Locate the cell with the specified text and output its [x, y] center coordinate. 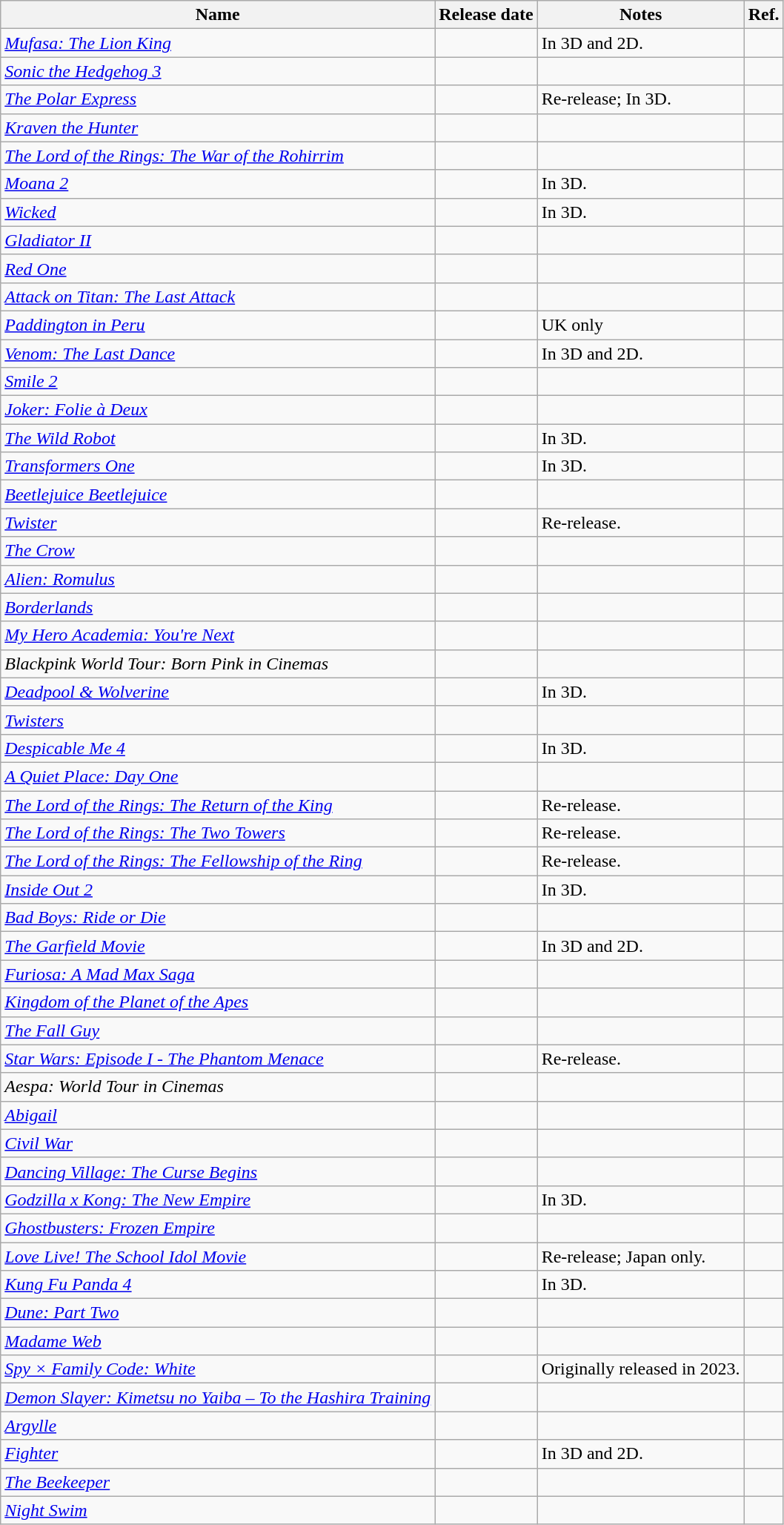
UK only [640, 325]
Dune: Part Two [218, 1313]
Twisters [218, 720]
Mufasa: The Lion King [218, 43]
The Lord of the Rings: The Fellowship of the Ring [218, 861]
Kraven the Hunter [218, 128]
Kingdom of the Planet of the Apes [218, 1002]
Ghostbusters: Frozen Empire [218, 1228]
Sonic the Hedgehog 3 [218, 71]
Beetlejuice Beetlejuice [218, 494]
The Crow [218, 551]
Bad Boys: Ride or Die [218, 918]
The Garfield Movie [218, 946]
Dancing Village: The Curse Begins [218, 1171]
Despicable Me 4 [218, 748]
Name [218, 15]
Ref. [763, 15]
Star Wars: Episode I - The Phantom Menace [218, 1059]
Kung Fu Panda 4 [218, 1285]
Inside Out 2 [218, 890]
The Polar Express [218, 99]
Wicked [218, 212]
Red One [218, 268]
Release date [486, 15]
The Lord of the Rings: The Return of the King [218, 804]
Originally released in 2023. [640, 1369]
Aespa: World Tour in Cinemas [218, 1087]
Twister [218, 523]
The Wild Robot [218, 438]
My Hero Academia: You're Next [218, 635]
Notes [640, 15]
Paddington in Peru [218, 325]
Joker: Folie à Deux [218, 410]
Transformers One [218, 466]
A Quiet Place: Day One [218, 776]
Re-release; Japan only. [640, 1257]
Madame Web [218, 1341]
The Fall Guy [218, 1031]
Borderlands [218, 607]
Deadpool & Wolverine [218, 692]
Demon Slayer: Kimetsu no Yaiba – To the Hashira Training [218, 1397]
Love Live! The School Idol Movie [218, 1257]
Smile 2 [218, 382]
Attack on Titan: The Last Attack [218, 297]
Argylle [218, 1426]
Alien: Romulus [218, 579]
Godzilla x Kong: The New Empire [218, 1200]
Furiosa: A Mad Max Saga [218, 974]
Moana 2 [218, 184]
Fighter [218, 1454]
The Lord of the Rings: The War of the Rohirrim [218, 156]
Venom: The Last Dance [218, 354]
Spy × Family Code: White [218, 1369]
Re-release; In 3D. [640, 99]
Gladiator II [218, 240]
Night Swim [218, 1510]
Civil War [218, 1143]
The Beekeeper [218, 1482]
Blackpink World Tour: Born Pink in Cinemas [218, 664]
Abigail [218, 1115]
The Lord of the Rings: The Two Towers [218, 833]
